Capture the cell that displays the provided text and extract its [X, Y] central coordinate. 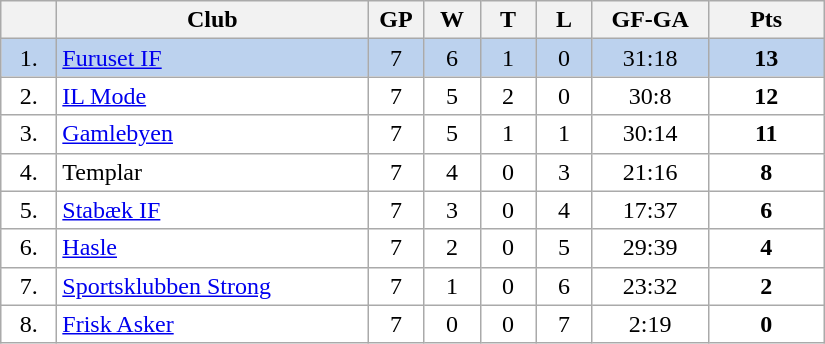
11 [766, 134]
3. [29, 134]
Gamlebyen [212, 134]
4. [29, 172]
Pts [766, 20]
2:19 [650, 324]
5. [29, 210]
W [452, 20]
8. [29, 324]
IL Mode [212, 96]
12 [766, 96]
2. [29, 96]
23:32 [650, 286]
30:8 [650, 96]
GP [396, 20]
Stabæk IF [212, 210]
Hasle [212, 248]
30:14 [650, 134]
Club [212, 20]
GF-GA [650, 20]
T [508, 20]
31:18 [650, 58]
6. [29, 248]
Furuset IF [212, 58]
7. [29, 286]
21:16 [650, 172]
8 [766, 172]
29:39 [650, 248]
L [564, 20]
13 [766, 58]
Templar [212, 172]
Frisk Asker [212, 324]
Sportsklubben Strong [212, 286]
17:37 [650, 210]
1. [29, 58]
